Detect which cell encompasses the target text, then output its (X, Y) center coordinate. 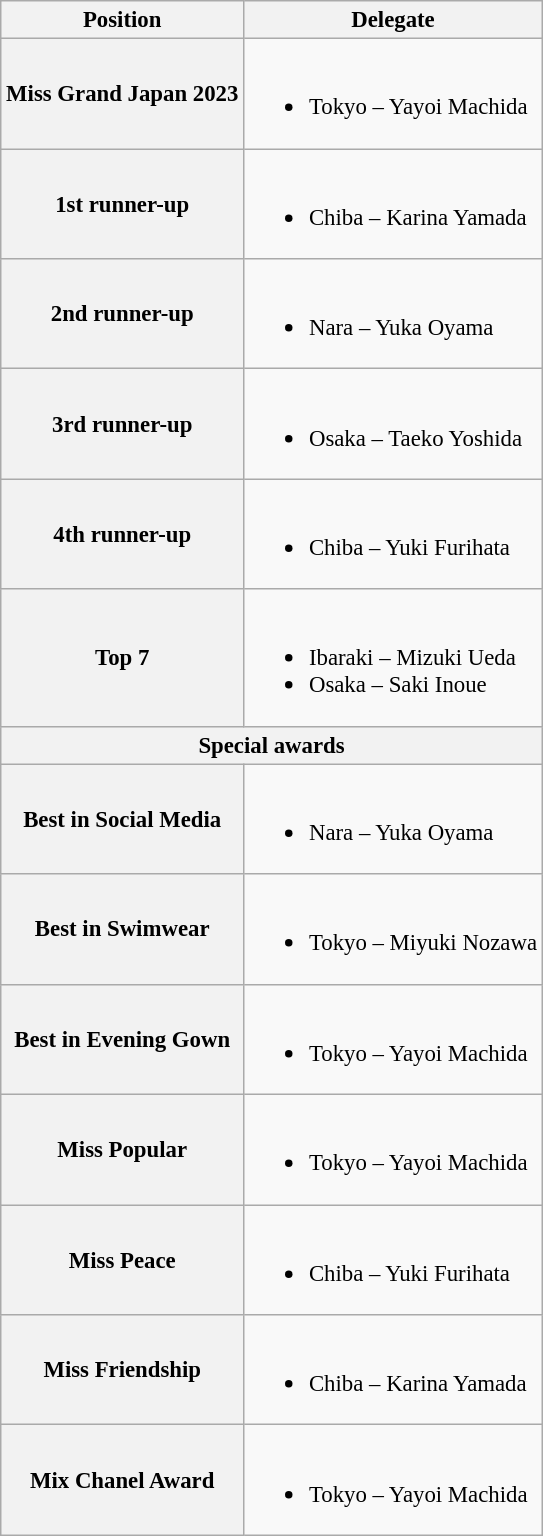
2nd runner-up (122, 314)
4th runner-up (122, 534)
1st runner-up (122, 204)
Best in Evening Gown (122, 1039)
Top 7 (122, 658)
Position (122, 20)
Miss Peace (122, 1260)
Miss Friendship (122, 1370)
Osaka – Taeko Yoshida (394, 424)
Best in Social Media (122, 819)
Special awards (272, 745)
Ibaraki – Mizuki UedaOsaka – Saki Inoue (394, 658)
3rd runner-up (122, 424)
Mix Chanel Award (122, 1480)
Miss Grand Japan 2023 (122, 94)
Best in Swimwear (122, 929)
Miss Popular (122, 1150)
Tokyo – Miyuki Nozawa (394, 929)
Delegate (394, 20)
